Return (X, Y) of the center of cell containing provided text 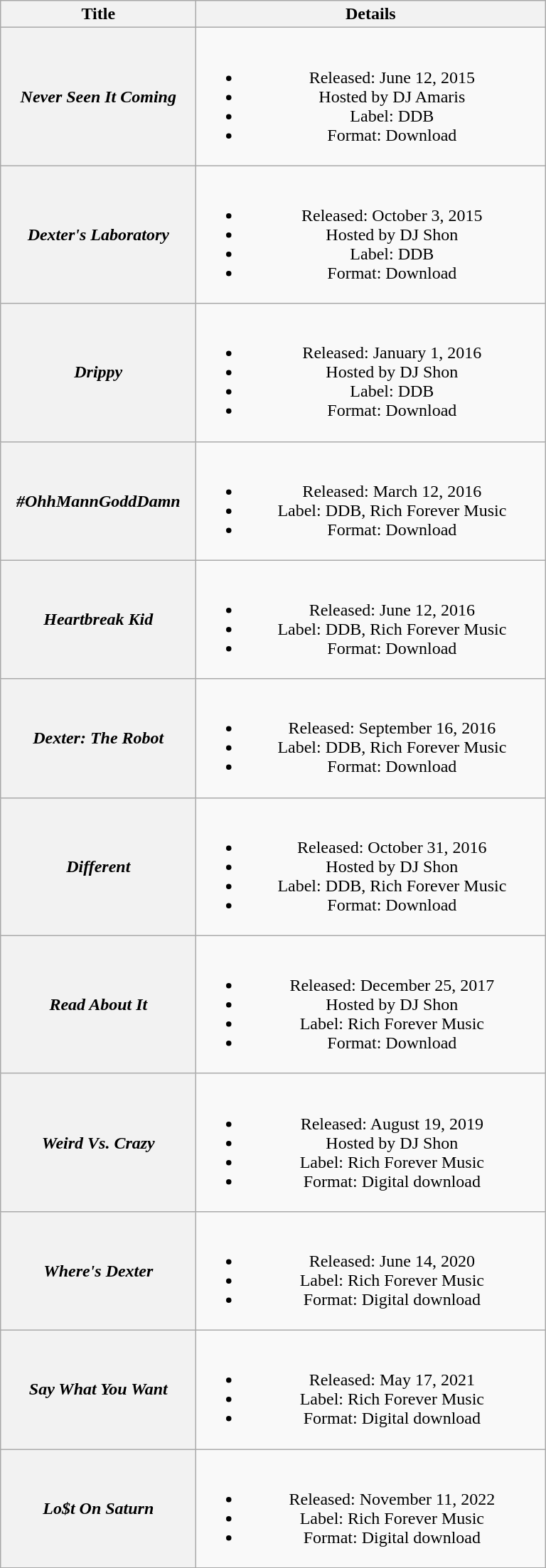
Released: January 1, 2016Hosted by DJ ShonLabel: DDBFormat: Download (371, 372)
Released: May 17, 2021Label: Rich Forever MusicFormat: Digital download (371, 1389)
Released: June 12, 2016Label: DDB, Rich Forever MusicFormat: Download (371, 620)
Drippy (98, 372)
Released: October 3, 2015Hosted by DJ ShonLabel: DDBFormat: Download (371, 235)
Released: December 25, 2017Hosted by DJ ShonLabel: Rich Forever MusicFormat: Download (371, 1004)
Lo$t On Saturn (98, 1508)
Released: October 31, 2016Hosted by DJ ShonLabel: DDB, Rich Forever MusicFormat: Download (371, 866)
Released: August 19, 2019Hosted by DJ ShonLabel: Rich Forever MusicFormat: Digital download (371, 1142)
Released: June 12, 2015Hosted by DJ AmarisLabel: DDBFormat: Download (371, 97)
Never Seen It Coming (98, 97)
Released: September 16, 2016Label: DDB, Rich Forever MusicFormat: Download (371, 738)
Read About It (98, 1004)
Released: November 11, 2022Label: Rich Forever MusicFormat: Digital download (371, 1508)
Dexter: The Robot (98, 738)
Dexter's Laboratory (98, 235)
Where's Dexter (98, 1271)
Weird Vs. Crazy (98, 1142)
Details (371, 14)
Title (98, 14)
Released: March 12, 2016Label: DDB, Rich Forever MusicFormat: Download (371, 500)
Say What You Want (98, 1389)
Released: June 14, 2020Label: Rich Forever MusicFormat: Digital download (371, 1271)
Different (98, 866)
#OhhMannGoddDamn (98, 500)
Heartbreak Kid (98, 620)
